Scan for the cell matching the given text and deliver its [X, Y] coordinate at center. 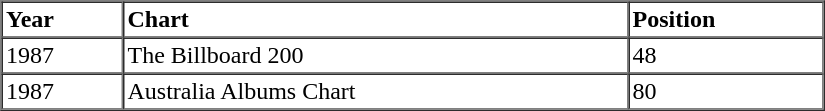
Position [726, 20]
Year [62, 20]
Chart [376, 20]
Australia Albums Chart [376, 92]
The Billboard 200 [376, 56]
48 [726, 56]
80 [726, 92]
